Capture the cell that displays the provided text and extract its (X, Y) central coordinate. 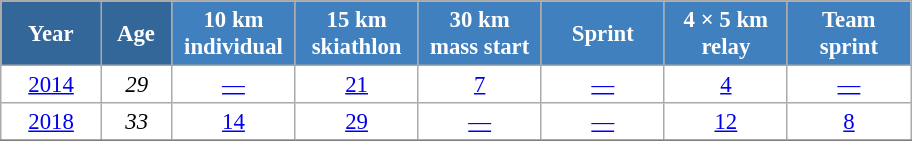
2014 (52, 85)
Team sprint (848, 34)
12 (726, 122)
Year (52, 34)
14 (234, 122)
15 km skiathlon (356, 34)
8 (848, 122)
30 km mass start (480, 34)
4 × 5 km relay (726, 34)
21 (356, 85)
2018 (52, 122)
Sprint (602, 34)
10 km individual (234, 34)
Age (136, 34)
7 (480, 85)
4 (726, 85)
33 (136, 122)
